Scan for the cell matching the given text and deliver its [X, Y] coordinate at center. 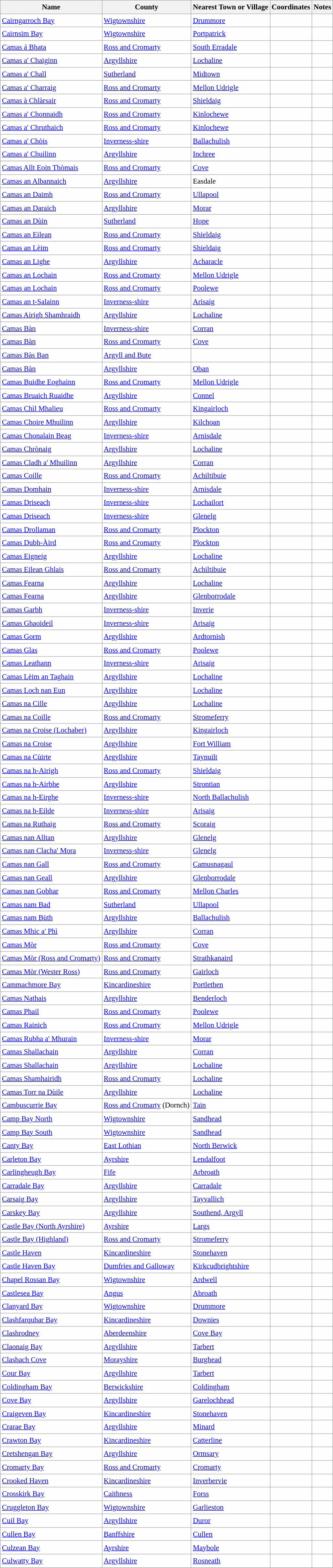
Camas an Daimh [51, 194]
Camas Glas [51, 650]
Camas Lèim an Taghain [51, 677]
Ross and Cromarty (Dornch) [147, 1106]
Camas a' Charraig [51, 87]
Hope [230, 222]
East Lothian [147, 1146]
Cairngarroch Bay [51, 20]
Camas Eigneig [51, 556]
Dumfries and Galloway [147, 1266]
Camas Torr na Dùile [51, 1092]
Cullen Bay [51, 1534]
Camas Allt Eoin Thòmais [51, 168]
Banffshire [147, 1534]
Garlieston [230, 1507]
Camas Mòr [51, 945]
Rosneath [230, 1561]
Camas an Lighe [51, 262]
Camas an t-Salainn [51, 302]
Camas a' Chaiginn [51, 60]
Camas na h-Airbhe [51, 784]
Burghead [230, 1360]
Strontian [230, 784]
North Ballachulish [230, 797]
Cullen [230, 1534]
Crawton Bay [51, 1440]
Castle Haven Bay [51, 1266]
Cammachmore Bay [51, 985]
Inverie [230, 609]
Camas Mòr (Wester Ross) [51, 971]
Largs [230, 1226]
Camas Dubh-Àird [51, 543]
Camas Coille [51, 476]
Castlesea Bay [51, 1293]
Mellon Charles [230, 891]
North Berwick [230, 1146]
Carsaig Bay [51, 1199]
Canty Bay [51, 1146]
Camas Chrònaig [51, 449]
Camas Nathais [51, 998]
Lochailort [230, 503]
Minard [230, 1427]
Connel [230, 396]
Chapel Rossan Bay [51, 1280]
Benderloch [230, 998]
Camas a' Chuilinn [51, 154]
Clashrodney [51, 1333]
Crosskirk Bay [51, 1494]
Duror [230, 1521]
Coordinates [291, 7]
Camas Airigh Shamhraidh [51, 315]
Camas à Chlàrsair [51, 101]
Crarae Bay [51, 1427]
Notes [322, 7]
Camas nan Clacha' Mora [51, 851]
Camusnagaul [230, 864]
Camas Leathann [51, 663]
Cromarty [230, 1467]
Caithness [147, 1494]
Morayshire [147, 1360]
Camas Cladh a' Mhuilinn [51, 462]
Craigeven Bay [51, 1413]
Camas á Bhata [51, 47]
Claonaig Bay [51, 1346]
Scoraig [230, 824]
Camas Eilean Ghlais [51, 569]
Camas a' Chruthaich [51, 128]
Camas Chìl Mhalieu [51, 409]
Forss [230, 1494]
Camas na Cille [51, 703]
Cruggleton Bay [51, 1507]
Camas a' Chall [51, 74]
Cour Bay [51, 1373]
Ardtornish [230, 637]
Taynuilt [230, 757]
Portpatrick [230, 34]
Camas nan Gobhar [51, 891]
Camas na h-Airigh [51, 771]
Cambuscurrie Bay [51, 1106]
Ormsary [230, 1454]
Cairnsim Bay [51, 34]
Acharacle [230, 262]
Camas na Coille [51, 717]
Strathkanaird [230, 958]
Tayvallich [230, 1199]
Carleton Bay [51, 1159]
Oban [230, 369]
Coldingham Bay [51, 1387]
Fife [147, 1172]
Clanyard Bay [51, 1306]
Camas Rainich [51, 1025]
Carradale [230, 1186]
Gairloch [230, 971]
Camas na Ruthaig [51, 824]
Camas a' Chòis [51, 141]
Clashach Cove [51, 1360]
Camas nan Geall [51, 878]
Culwatty Bay [51, 1561]
Inverbervie [230, 1481]
Camas Mòr (Ross and Cromarty) [51, 958]
Camas an Lèim [51, 248]
Cretshengan Bay [51, 1454]
Southend, Argyll [230, 1212]
Camas Bàs Ban [51, 355]
Fort William [230, 744]
Camas na h-Eilde [51, 811]
Midtown [230, 74]
Culzean Bay [51, 1547]
Camas Gorm [51, 637]
Inchree [230, 154]
Camas Phail [51, 1012]
Camas Bruaich Ruaidhe [51, 396]
Berwickshire [147, 1387]
Cromarty Bay [51, 1467]
Name [51, 7]
Camas na h-Eirghe [51, 797]
Camas nan Alltan [51, 837]
Kirkcudbrightshire [230, 1266]
Camas nam Bùth [51, 918]
Camas Garbh [51, 609]
Easdale [230, 181]
Camas an Daraich [51, 208]
Portlethen [230, 985]
Camas a' Chonnaidh [51, 114]
Camas Ghaoideil [51, 623]
Arbroath [230, 1172]
Camas Domhain [51, 489]
Carradale Bay [51, 1186]
Coldingham [230, 1387]
Downies [230, 1320]
Camas nam Bad [51, 905]
Maybole [230, 1547]
Camas Chonalain Beag [51, 436]
Abroath [230, 1293]
Ardwell [230, 1280]
Camas na Croise (Lochaber) [51, 731]
South Erradale [230, 47]
Crooked Haven [51, 1481]
Camp Bay North [51, 1119]
County [147, 7]
Carskey Bay [51, 1212]
Camas Drollaman [51, 529]
Lendalfoot [230, 1159]
Castle Haven [51, 1253]
Camas Choire Mhuilinn [51, 422]
Kilchoan [230, 422]
Camas Loch nan Eun [51, 690]
Catterline [230, 1440]
Camas Rubha a' Mhurain [51, 1038]
Castle Bay (Highland) [51, 1240]
Camp Bay South [51, 1132]
Argyll and Bute [147, 355]
Tain [230, 1106]
Cuil Bay [51, 1521]
Nearest Town or Village [230, 7]
Angus [147, 1293]
Camas nan Gall [51, 864]
Camas an Eilean [51, 234]
Camas na Cùirte [51, 757]
Carlingheugh Bay [51, 1172]
Aberdeenshire [147, 1333]
Camas an Dùin [51, 222]
Camas na Croise [51, 744]
Castle Bay (North Ayrshire) [51, 1226]
Garelochhead [230, 1400]
Clashfarquhar Bay [51, 1320]
Camas an Albannaich [51, 181]
Camas Buidhe Eoghainn [51, 382]
Camas Mhic a' Phì [51, 931]
Camas Shamhairidh [51, 1078]
